From the cell containing the given text, extract its center point as [X, Y] coordinate. 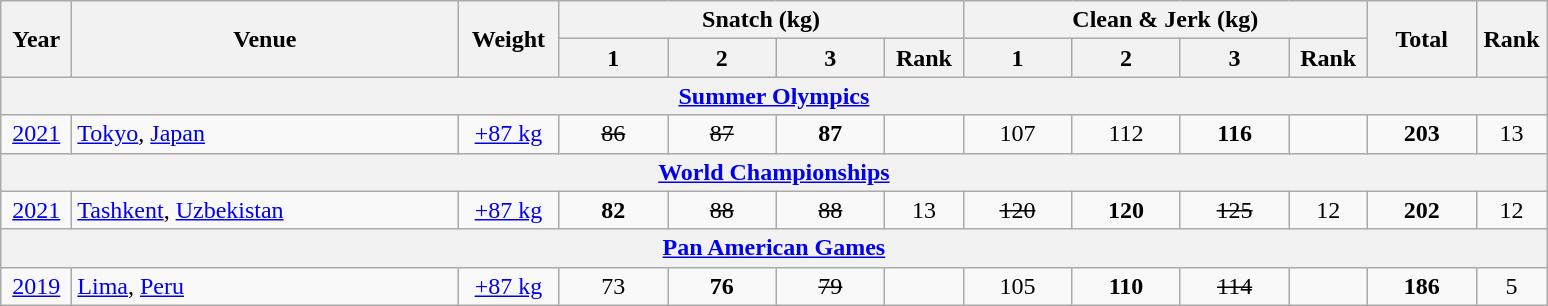
Clean & Jerk (kg) [1165, 20]
82 [614, 210]
Snatch (kg) [761, 20]
112 [1126, 134]
Tashkent, Uzbekistan [265, 210]
116 [1234, 134]
Pan American Games [774, 248]
203 [1422, 134]
Weight [508, 39]
2019 [36, 286]
105 [1018, 286]
86 [614, 134]
79 [830, 286]
73 [614, 286]
114 [1234, 286]
Total [1422, 39]
Lima, Peru [265, 286]
202 [1422, 210]
110 [1126, 286]
Venue [265, 39]
76 [722, 286]
World Championships [774, 172]
Summer Olympics [774, 96]
186 [1422, 286]
Tokyo, Japan [265, 134]
107 [1018, 134]
Year [36, 39]
125 [1234, 210]
5 [1512, 286]
